Pinpoint the cell where the given text exists, returning its [x, y] midpoint coordinate. 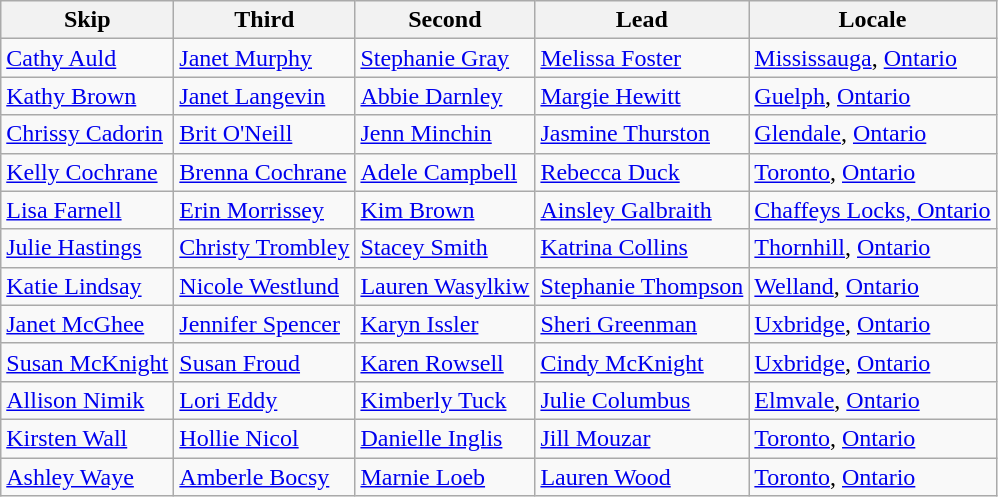
Ainsley Galbraith [642, 210]
Nicole Westlund [264, 286]
Danielle Inglis [445, 438]
Brenna Cochrane [264, 172]
Thornhill, Ontario [872, 248]
Kelly Cochrane [88, 172]
Lead [642, 20]
Glendale, Ontario [872, 134]
Lauren Wood [642, 477]
Welland, Ontario [872, 286]
Susan Froud [264, 362]
Julie Columbus [642, 400]
Lisa Farnell [88, 210]
Hollie Nicol [264, 438]
Mississauga, Ontario [872, 58]
Stephanie Gray [445, 58]
Second [445, 20]
Janet Murphy [264, 58]
Stacey Smith [445, 248]
Margie Hewitt [642, 96]
Jennifer Spencer [264, 324]
Cindy McKnight [642, 362]
Sheri Greenman [642, 324]
Katrina Collins [642, 248]
Jasmine Thurston [642, 134]
Karen Rowsell [445, 362]
Rebecca Duck [642, 172]
Abbie Darnley [445, 96]
Skip [88, 20]
Julie Hastings [88, 248]
Guelph, Ontario [872, 96]
Adele Campbell [445, 172]
Kim Brown [445, 210]
Brit O'Neill [264, 134]
Janet McGhee [88, 324]
Jenn Minchin [445, 134]
Chaffeys Locks, Ontario [872, 210]
Chrissy Cadorin [88, 134]
Kimberly Tuck [445, 400]
Lauren Wasylkiw [445, 286]
Karyn Issler [445, 324]
Janet Langevin [264, 96]
Amberle Bocsy [264, 477]
Melissa Foster [642, 58]
Cathy Auld [88, 58]
Elmvale, Ontario [872, 400]
Marnie Loeb [445, 477]
Erin Morrissey [264, 210]
Locale [872, 20]
Kathy Brown [88, 96]
Susan McKnight [88, 362]
Third [264, 20]
Kirsten Wall [88, 438]
Katie Lindsay [88, 286]
Ashley Waye [88, 477]
Lori Eddy [264, 400]
Stephanie Thompson [642, 286]
Christy Trombley [264, 248]
Jill Mouzar [642, 438]
Allison Nimik [88, 400]
